For the text-containing cell, return its midpoint in [X, Y] coordinate format. 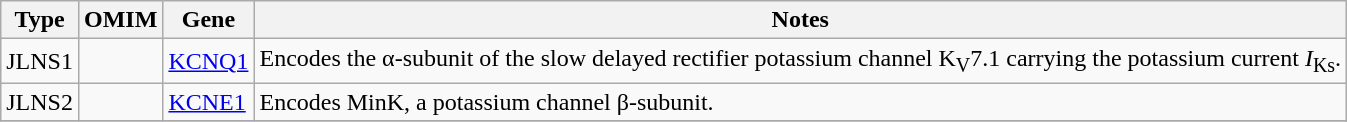
OMIM [120, 20]
Gene [208, 20]
Notes [800, 20]
JLNS1 [40, 61]
Encodes the α-subunit of the slow delayed rectifier potassium channel KV7.1 carrying the potassium current IKs. [800, 61]
Encodes MinK, a potassium channel β-subunit. [800, 102]
KCNE1 [208, 102]
Type [40, 20]
JLNS2 [40, 102]
KCNQ1 [208, 61]
